Find where the given text appears and provide that cell's center as (x, y) coordinate. 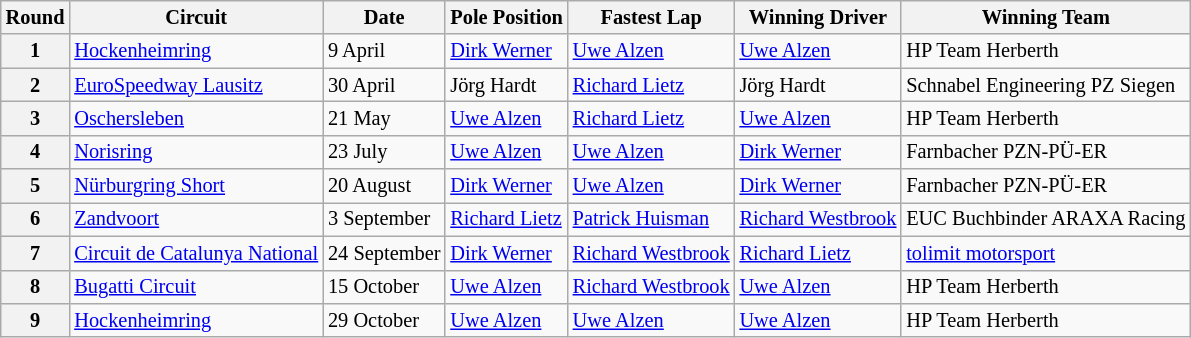
9 (36, 320)
1 (36, 51)
Pole Position (506, 17)
EUC Buchbinder ARAXA Racing (1046, 219)
5 (36, 186)
21 May (384, 118)
Oschersleben (196, 118)
Zandvoort (196, 219)
30 April (384, 85)
Schnabel Engineering PZ Siegen (1046, 85)
tolimit motorsport (1046, 253)
Nürburgring Short (196, 186)
15 October (384, 287)
6 (36, 219)
EuroSpeedway Lausitz (196, 85)
Date (384, 17)
Circuit de Catalunya National (196, 253)
29 October (384, 320)
23 July (384, 152)
4 (36, 152)
Round (36, 17)
Bugatti Circuit (196, 287)
Patrick Huisman (652, 219)
7 (36, 253)
24 September (384, 253)
20 August (384, 186)
Winning Team (1046, 17)
3 (36, 118)
3 September (384, 219)
9 April (384, 51)
8 (36, 287)
Norisring (196, 152)
Winning Driver (818, 17)
Fastest Lap (652, 17)
2 (36, 85)
Circuit (196, 17)
